Identify which cell holds the provided text, then report its (x, y) central coordinate. 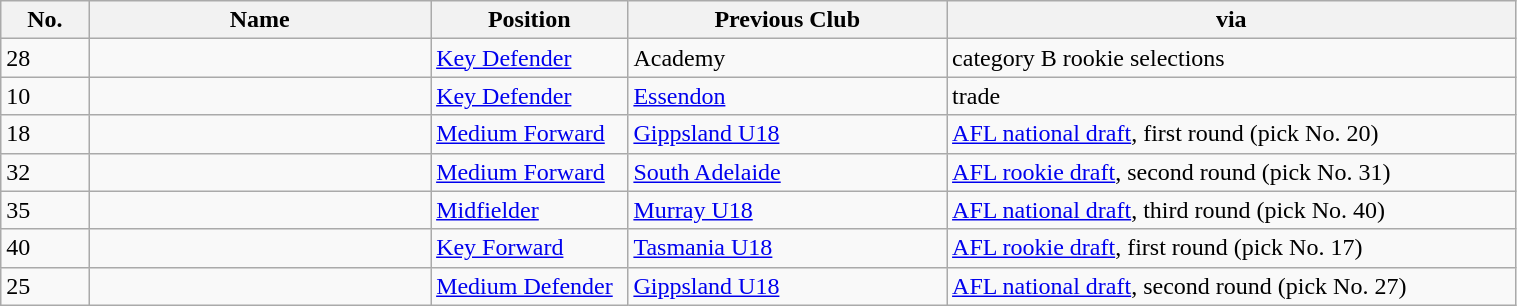
18 (45, 134)
Key Forward (530, 248)
AFL national draft, second round (pick No. 27) (1232, 286)
AFL rookie draft, first round (pick No. 17) (1232, 248)
40 (45, 248)
AFL national draft, first round (pick No. 20) (1232, 134)
trade (1232, 96)
Tasmania U18 (788, 248)
Essendon (788, 96)
AFL national draft, third round (pick No. 40) (1232, 210)
25 (45, 286)
AFL rookie draft, second round (pick No. 31) (1232, 172)
Name (260, 20)
Murray U18 (788, 210)
via (1232, 20)
category B rookie selections (1232, 58)
Academy (788, 58)
Position (530, 20)
28 (45, 58)
South Adelaide (788, 172)
No. (45, 20)
Midfielder (530, 210)
Medium Defender (530, 286)
35 (45, 210)
Previous Club (788, 20)
10 (45, 96)
32 (45, 172)
